For the text-containing cell, return its midpoint in (X, Y) coordinate format. 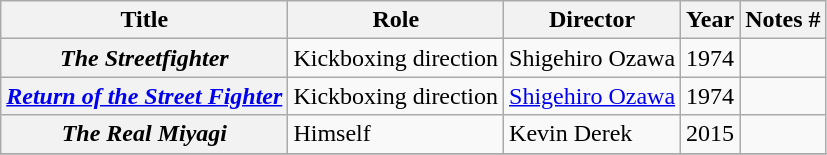
The Streetfighter (144, 58)
Director (592, 20)
Year (710, 20)
Kevin Derek (592, 134)
Return of the Street Fighter (144, 96)
Notes # (783, 20)
The Real Miyagi (144, 134)
Title (144, 20)
Himself (396, 134)
2015 (710, 134)
Role (396, 20)
